Provide the [X, Y] coordinate of the cell's center where the given text is located.  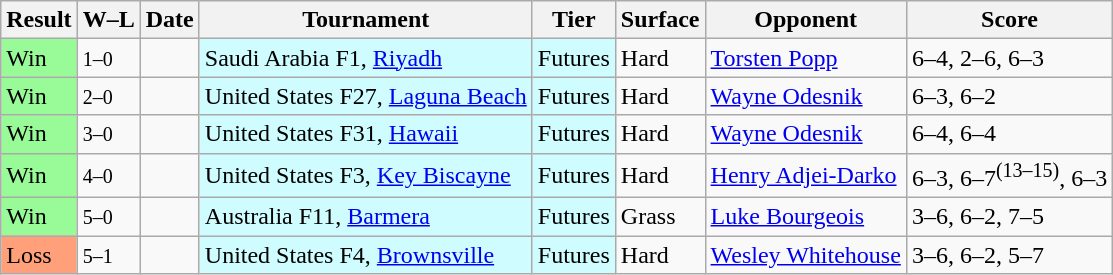
Loss [39, 255]
Score [1009, 20]
United States F4, Brownsville [366, 255]
Result [39, 20]
Torsten Popp [806, 58]
3–0 [108, 134]
Wesley Whitehouse [806, 255]
United States F31, Hawaii [366, 134]
3–6, 6–2, 7–5 [1009, 217]
Date [170, 20]
2–0 [108, 96]
United States F27, Laguna Beach [366, 96]
6–3, 6–7(13–15), 6–3 [1009, 176]
6–4, 6–4 [1009, 134]
Surface [660, 20]
Australia F11, Barmera [366, 217]
Tier [574, 20]
4–0 [108, 176]
6–4, 2–6, 6–3 [1009, 58]
United States F3, Key Biscayne [366, 176]
Tournament [366, 20]
Grass [660, 217]
Luke Bourgeois [806, 217]
Henry Adjei-Darko [806, 176]
5–1 [108, 255]
6–3, 6–2 [1009, 96]
W–L [108, 20]
3–6, 6–2, 5–7 [1009, 255]
1–0 [108, 58]
Opponent [806, 20]
Saudi Arabia F1, Riyadh [366, 58]
5–0 [108, 217]
